Capture the cell that displays the provided text and extract its [x, y] central coordinate. 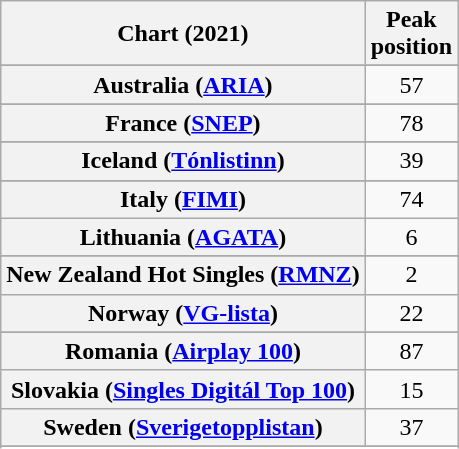
87 [411, 351]
Norway (VG-lista) [183, 313]
37 [411, 427]
Peakposition [411, 34]
France (SNEP) [183, 123]
Australia (ARIA) [183, 85]
2 [411, 275]
39 [411, 161]
15 [411, 389]
22 [411, 313]
Lithuania (AGATA) [183, 237]
78 [411, 123]
74 [411, 199]
Italy (FIMI) [183, 199]
Chart (2021) [183, 34]
Sweden (Sverigetopplistan) [183, 427]
Romania (Airplay 100) [183, 351]
57 [411, 85]
Iceland (Tónlistinn) [183, 161]
New Zealand Hot Singles (RMNZ) [183, 275]
Slovakia (Singles Digitál Top 100) [183, 389]
6 [411, 237]
